Determine the [x, y] coordinate at the center of the cell enclosing the given text.  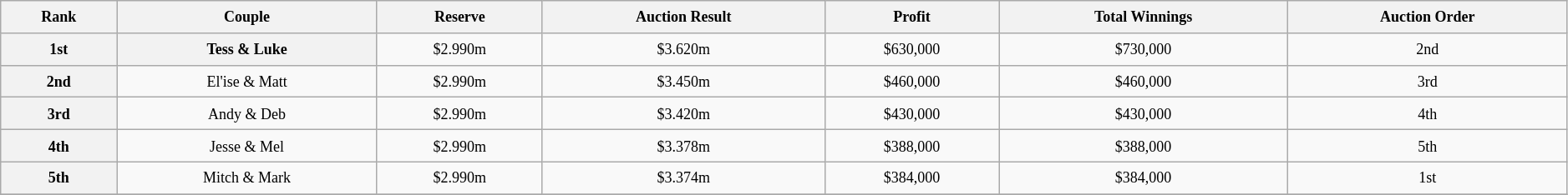
Auction Result [683, 17]
$3.378m [683, 145]
El'ise & Matt [247, 82]
$3.450m [683, 82]
$3.620m [683, 48]
Reserve [459, 17]
$3.374m [683, 178]
Couple [247, 17]
Andy & Deb [247, 113]
Auction Order [1427, 17]
Mitch & Mark [247, 178]
$730,000 [1143, 48]
Tess & Luke [247, 48]
Jesse & Mel [247, 145]
Total Winnings [1143, 17]
Profit [912, 17]
$630,000 [912, 48]
Rank [58, 17]
$3.420m [683, 113]
